Find where the given text appears and provide that cell's center as [X, Y] coordinate. 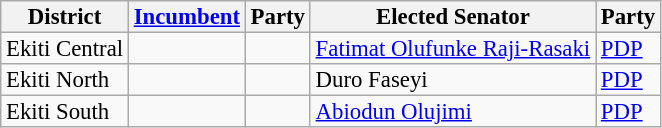
Fatimat Olufunke Raji-Rasaki [452, 49]
Incumbent [186, 17]
Ekiti North [65, 80]
Ekiti South [65, 112]
Elected Senator [452, 17]
Ekiti Central [65, 49]
District [65, 17]
Duro Faseyi [452, 80]
Abiodun Olujimi [452, 112]
